Search for the cell housing the specified text and yield its (x, y) center coordinate. 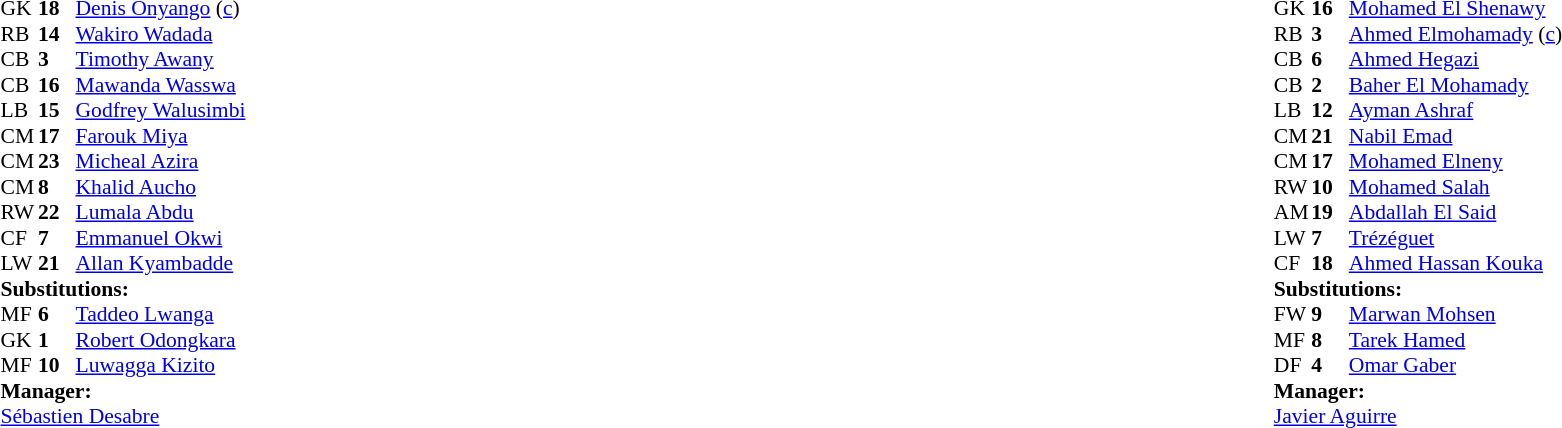
Ahmed Hegazi (1456, 59)
Khalid Aucho (161, 187)
Omar Gaber (1456, 365)
12 (1330, 111)
Luwagga Kizito (161, 365)
Ahmed Elmohamady (c) (1456, 34)
Mohamed Salah (1456, 187)
22 (57, 213)
Ahmed Hassan Kouka (1456, 263)
Wakiro Wadada (161, 34)
Mohamed Elneny (1456, 161)
AM (1293, 213)
9 (1330, 315)
2 (1330, 85)
Nabil Emad (1456, 136)
23 (57, 161)
Timothy Awany (161, 59)
19 (1330, 213)
14 (57, 34)
Abdallah El Said (1456, 213)
Trézéguet (1456, 238)
Taddeo Lwanga (161, 315)
16 (57, 85)
Emmanuel Okwi (161, 238)
Lumala Abdu (161, 213)
18 (1330, 263)
Ayman Ashraf (1456, 111)
Baher El Mohamady (1456, 85)
Micheal Azira (161, 161)
GK (19, 340)
FW (1293, 315)
Mawanda Wasswa (161, 85)
1 (57, 340)
15 (57, 111)
Marwan Mohsen (1456, 315)
Godfrey Walusimbi (161, 111)
DF (1293, 365)
Robert Odongkara (161, 340)
Allan Kyambadde (161, 263)
Farouk Miya (161, 136)
Tarek Hamed (1456, 340)
4 (1330, 365)
